Identify which cell holds the provided text, then report its (X, Y) central coordinate. 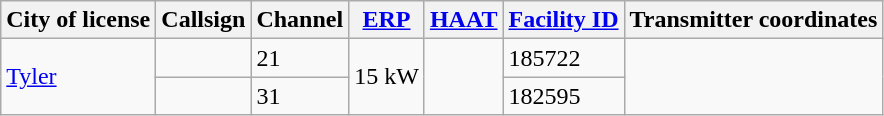
City of license (78, 20)
ERP (387, 20)
182595 (564, 96)
15 kW (387, 77)
185722 (564, 58)
Tyler (78, 77)
21 (300, 58)
Channel (300, 20)
HAAT (464, 20)
31 (300, 96)
Transmitter coordinates (754, 20)
Facility ID (564, 20)
Callsign (204, 20)
